Output the [X, Y] coordinate of the center of the cell containing the given text.  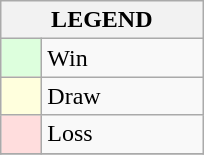
Win [122, 58]
Draw [122, 96]
Loss [122, 134]
LEGEND [102, 20]
